Find where the given text appears and provide that cell's center as (x, y) coordinate. 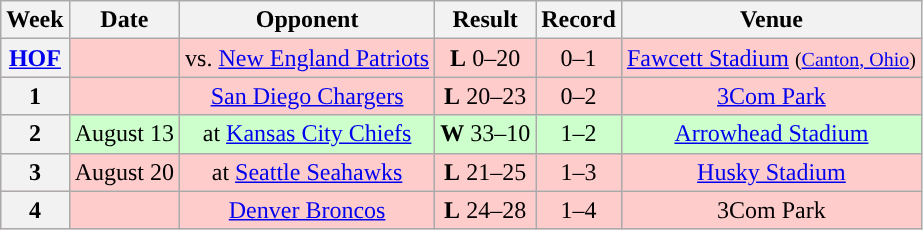
2 (35, 134)
L 24–28 (486, 210)
W 33–10 (486, 134)
0–2 (579, 96)
Result (486, 20)
Denver Broncos (308, 210)
1 (35, 96)
August 20 (124, 172)
Arrowhead Stadium (771, 134)
L 21–25 (486, 172)
at Seattle Seahawks (308, 172)
1–4 (579, 210)
Venue (771, 20)
Husky Stadium (771, 172)
L 0–20 (486, 58)
August 13 (124, 134)
4 (35, 210)
3 (35, 172)
HOF (35, 58)
1–2 (579, 134)
Date (124, 20)
Opponent (308, 20)
San Diego Chargers (308, 96)
vs. New England Patriots (308, 58)
1–3 (579, 172)
0–1 (579, 58)
Fawcett Stadium (Canton, Ohio) (771, 58)
at Kansas City Chiefs (308, 134)
Record (579, 20)
Week (35, 20)
L 20–23 (486, 96)
